For the text-containing cell, return its midpoint in (x, y) coordinate format. 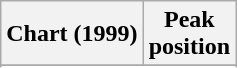
Chart (1999) (72, 34)
Peakposition (189, 34)
